Find where the given text appears and provide that cell's center as (x, y) coordinate. 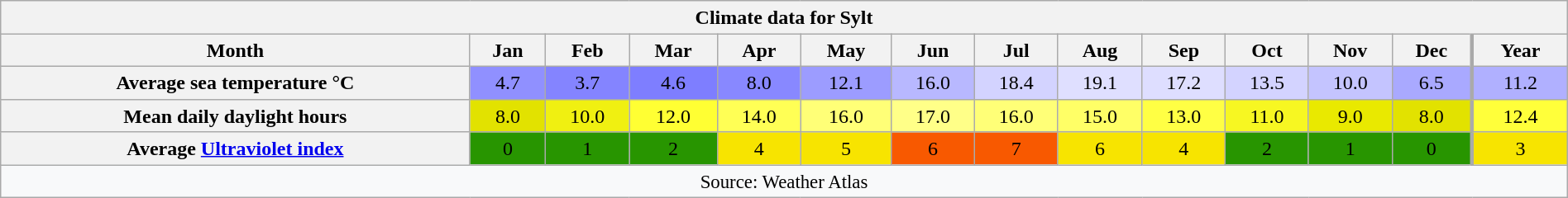
4.6 (673, 82)
May (846, 50)
Month (235, 50)
11.0 (1267, 115)
12.1 (846, 82)
Dec (1432, 50)
3 (1520, 148)
Climate data for Sylt (784, 17)
Jan (508, 50)
Average Ultraviolet index (235, 148)
17.2 (1184, 82)
19.1 (1100, 82)
5 (846, 148)
Apr (759, 50)
Aug (1100, 50)
Mar (673, 50)
Jul (1016, 50)
13.5 (1267, 82)
11.2 (1520, 82)
18.4 (1016, 82)
Mean daily daylight hours (235, 115)
Sep (1184, 50)
Source: Weather Atlas (784, 181)
9.0 (1350, 115)
17.0 (933, 115)
6.5 (1432, 82)
13.0 (1184, 115)
12.4 (1520, 115)
12.0 (673, 115)
Oct (1267, 50)
3.7 (587, 82)
14.0 (759, 115)
Nov (1350, 50)
4.7 (508, 82)
15.0 (1100, 115)
Average sea temperature °C (235, 82)
Jun (933, 50)
7 (1016, 148)
Feb (587, 50)
Year (1520, 50)
